Find where the given text appears and provide that cell's center as (x, y) coordinate. 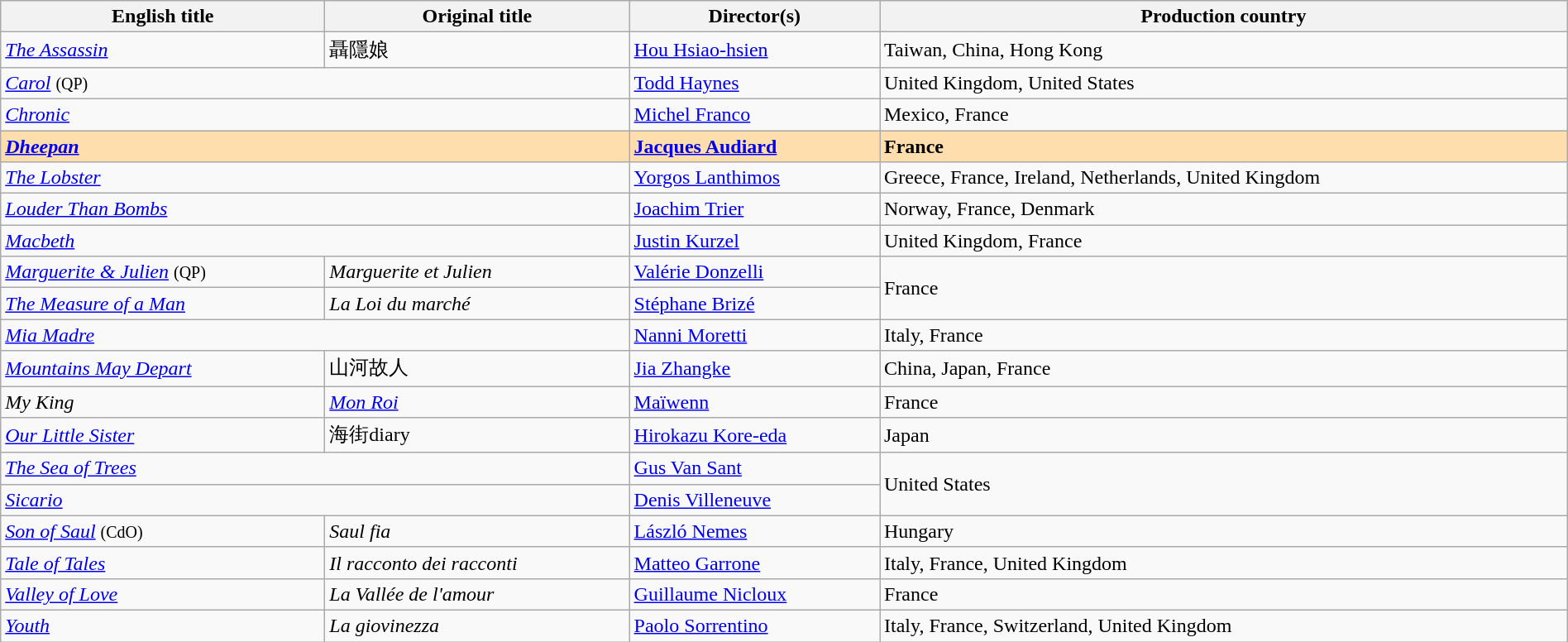
Greece, France, Ireland, Netherlands, United Kingdom (1224, 178)
Valley of Love (163, 594)
The Sea of Trees (315, 468)
Saul fia (477, 531)
United Kingdom, France (1224, 241)
Marguerite et Julien (477, 272)
Mountains May Depart (163, 369)
Youth (163, 625)
La Vallée de l'amour (477, 594)
Italy, France (1224, 335)
Carol (QP) (315, 83)
La giovinezza (477, 625)
László Nemes (754, 531)
Macbeth (315, 241)
Director(s) (754, 17)
United Kingdom, United States (1224, 83)
Joachim Trier (754, 209)
Yorgos Lanthimos (754, 178)
Gus Van Sant (754, 468)
Hou Hsiao-hsien (754, 50)
English title (163, 17)
海街diary (477, 435)
Marguerite & Julien (QP) (163, 272)
Japan (1224, 435)
Mexico, France (1224, 114)
Michel Franco (754, 114)
Valérie Donzelli (754, 272)
Mon Roi (477, 401)
山河故人 (477, 369)
Guillaume Nicloux (754, 594)
Sicario (315, 500)
Tale of Tales (163, 563)
China, Japan, France (1224, 369)
Italy, France, Switzerland, United Kingdom (1224, 625)
Mia Madre (315, 335)
Our Little Sister (163, 435)
Jia Zhangke (754, 369)
Todd Haynes (754, 83)
United States (1224, 484)
Dheepan (315, 146)
Chronic (315, 114)
The Measure of a Man (163, 304)
Maïwenn (754, 401)
Matteo Garrone (754, 563)
The Lobster (315, 178)
Original title (477, 17)
Taiwan, China, Hong Kong (1224, 50)
Denis Villeneuve (754, 500)
Hirokazu Kore-eda (754, 435)
Jacques Audiard (754, 146)
The Assassin (163, 50)
Son of Saul (CdO) (163, 531)
Justin Kurzel (754, 241)
La Loi du marché (477, 304)
Paolo Sorrentino (754, 625)
My King (163, 401)
Stéphane Brizé (754, 304)
聶隱娘 (477, 50)
Italy, France, United Kingdom (1224, 563)
Il racconto dei racconti (477, 563)
Norway, France, Denmark (1224, 209)
Hungary (1224, 531)
Nanni Moretti (754, 335)
Louder Than Bombs (315, 209)
Production country (1224, 17)
